Search for the cell housing the specified text and yield its (x, y) center coordinate. 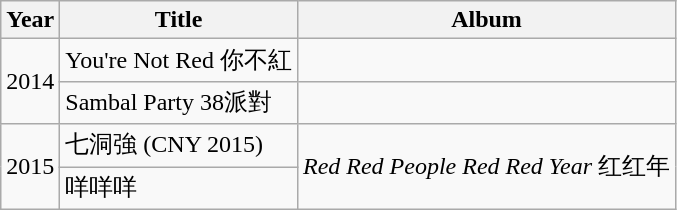
Year (30, 20)
Album (486, 20)
2014 (30, 82)
Sambal Party 38派對 (179, 102)
Red Red People Red Red Year 红红年 (486, 166)
2015 (30, 166)
Title (179, 20)
You're Not Red 你不紅 (179, 60)
咩咩咩 (179, 188)
七洞強 (CNY 2015) (179, 146)
